Return the [x, y] coordinate for the center point of the cell that contains the specified text.  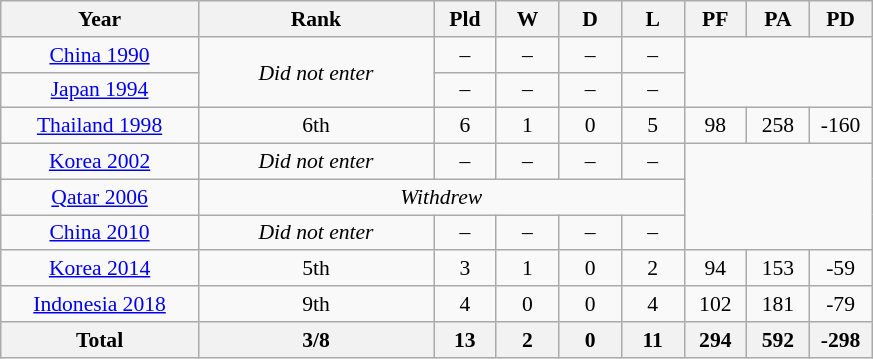
Rank [316, 19]
5 [652, 126]
Pld [466, 19]
PF [716, 19]
D [590, 19]
592 [778, 340]
3 [466, 269]
L [652, 19]
Qatar 2006 [100, 197]
Korea 2014 [100, 269]
-160 [840, 126]
258 [778, 126]
Total [100, 340]
Japan 1994 [100, 90]
Year [100, 19]
6th [316, 126]
98 [716, 126]
9th [316, 304]
6 [466, 126]
181 [778, 304]
China 2010 [100, 233]
13 [466, 340]
Thailand 1998 [100, 126]
Indonesia 2018 [100, 304]
94 [716, 269]
11 [652, 340]
PA [778, 19]
3/8 [316, 340]
China 1990 [100, 55]
294 [716, 340]
W [528, 19]
102 [716, 304]
-298 [840, 340]
Korea 2002 [100, 162]
Withdrew [441, 197]
-79 [840, 304]
153 [778, 269]
5th [316, 269]
PD [840, 19]
-59 [840, 269]
